Pinpoint the cell where the given text exists, returning its (x, y) midpoint coordinate. 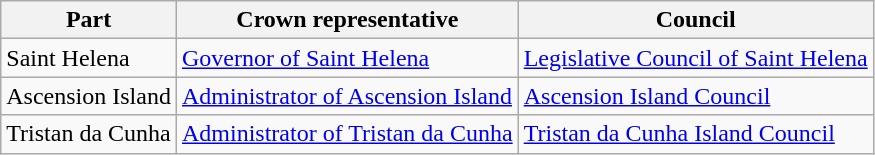
Tristan da Cunha (89, 134)
Tristan da Cunha Island Council (696, 134)
Administrator of Tristan da Cunha (347, 134)
Legislative Council of Saint Helena (696, 58)
Governor of Saint Helena (347, 58)
Crown representative (347, 20)
Part (89, 20)
Council (696, 20)
Administrator of Ascension Island (347, 96)
Ascension Island (89, 96)
Ascension Island Council (696, 96)
Saint Helena (89, 58)
